Pinpoint the cell where the given text exists, returning its (X, Y) midpoint coordinate. 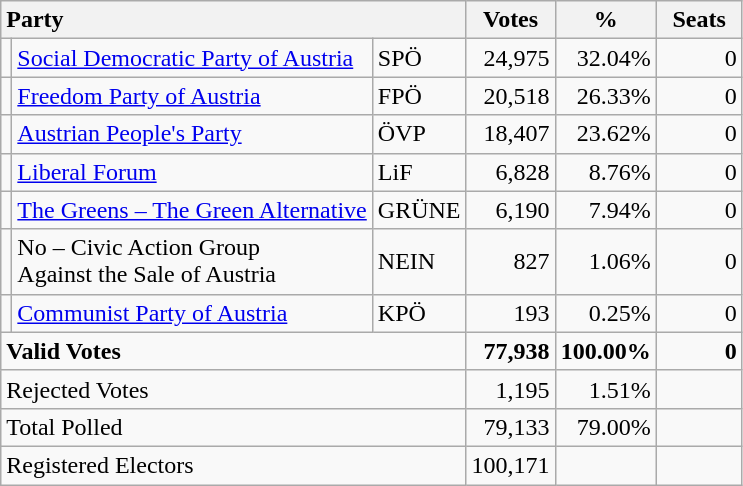
23.62% (606, 134)
% (606, 20)
79,133 (510, 427)
77,938 (510, 351)
193 (510, 313)
7.94% (606, 210)
827 (510, 262)
100,171 (510, 465)
Freedom Party of Austria (192, 96)
20,518 (510, 96)
1.06% (606, 262)
No – Civic Action GroupAgainst the Sale of Austria (192, 262)
The Greens – The Green Alternative (192, 210)
Seats (699, 20)
Votes (510, 20)
GRÜNE (419, 210)
26.33% (606, 96)
Rejected Votes (234, 389)
Social Democratic Party of Austria (192, 58)
24,975 (510, 58)
FPÖ (419, 96)
18,407 (510, 134)
LiF (419, 172)
SPÖ (419, 58)
Austrian People's Party (192, 134)
32.04% (606, 58)
ÖVP (419, 134)
0.25% (606, 313)
Liberal Forum (192, 172)
Total Polled (234, 427)
Party (234, 20)
Communist Party of Austria (192, 313)
79.00% (606, 427)
Registered Electors (234, 465)
Valid Votes (234, 351)
KPÖ (419, 313)
NEIN (419, 262)
8.76% (606, 172)
6,190 (510, 210)
100.00% (606, 351)
1.51% (606, 389)
1,195 (510, 389)
6,828 (510, 172)
